Find where the given text appears and provide that cell's center as [x, y] coordinate. 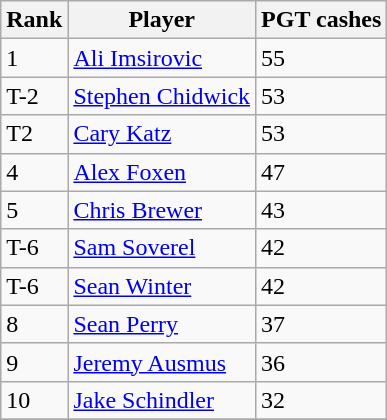
Jeremy Ausmus [162, 362]
Cary Katz [162, 134]
5 [34, 210]
T-2 [34, 96]
Chris Brewer [162, 210]
43 [322, 210]
47 [322, 172]
36 [322, 362]
Ali Imsirovic [162, 58]
32 [322, 400]
Jake Schindler [162, 400]
8 [34, 324]
Sean Perry [162, 324]
T2 [34, 134]
37 [322, 324]
PGT cashes [322, 20]
Player [162, 20]
1 [34, 58]
Rank [34, 20]
9 [34, 362]
Sam Soverel [162, 248]
4 [34, 172]
55 [322, 58]
Alex Foxen [162, 172]
Sean Winter [162, 286]
10 [34, 400]
Stephen Chidwick [162, 96]
